Determine the (X, Y) coordinate at the center of the cell enclosing the given text.  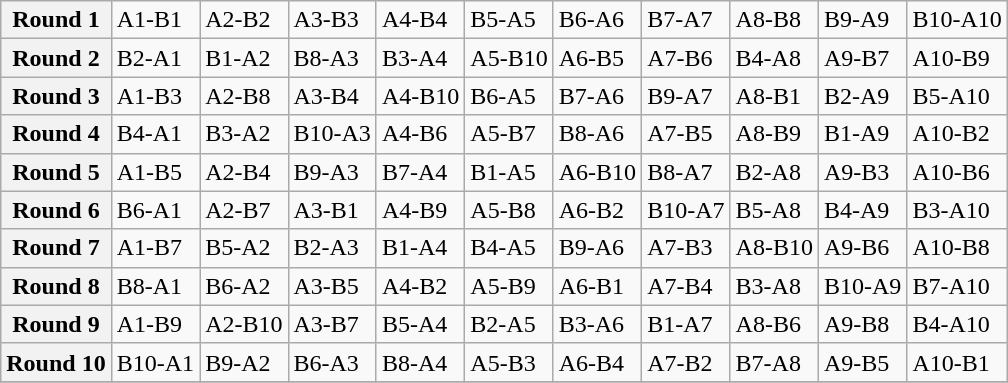
B9-A7 (686, 96)
B5-A10 (957, 96)
B4-A10 (957, 324)
A9-B6 (862, 248)
A10-B8 (957, 248)
B6-A3 (332, 362)
A2-B7 (244, 210)
B7-A4 (420, 172)
B6-A1 (155, 210)
A8-B1 (774, 96)
A5-B7 (509, 134)
A2-B2 (244, 20)
Round 1 (56, 20)
Round 2 (56, 58)
A6-B5 (597, 58)
Round 4 (56, 134)
B4-A5 (509, 248)
A3-B4 (332, 96)
B9-A3 (332, 172)
A6-B1 (597, 286)
B4-A9 (862, 210)
A8-B8 (774, 20)
A3-B3 (332, 20)
B2-A5 (509, 324)
A9-B7 (862, 58)
B5-A5 (509, 20)
B2-A1 (155, 58)
B8-A7 (686, 172)
A5-B3 (509, 362)
A3-B7 (332, 324)
B10-A9 (862, 286)
A1-B5 (155, 172)
B1-A7 (686, 324)
B10-A7 (686, 210)
B2-A8 (774, 172)
A1-B9 (155, 324)
B3-A8 (774, 286)
B1-A5 (509, 172)
Round 7 (56, 248)
A7-B6 (686, 58)
A9-B8 (862, 324)
A6-B4 (597, 362)
A3-B1 (332, 210)
B6-A2 (244, 286)
A1-B1 (155, 20)
B8-A4 (420, 362)
B10-A3 (332, 134)
Round 5 (56, 172)
B3-A6 (597, 324)
A9-B3 (862, 172)
B7-A8 (774, 362)
Round 6 (56, 210)
A3-B5 (332, 286)
B9-A9 (862, 20)
B7-A7 (686, 20)
B5-A8 (774, 210)
A1-B3 (155, 96)
A6-B2 (597, 210)
A4-B9 (420, 210)
B6-A6 (597, 20)
A5-B8 (509, 210)
B7-A10 (957, 286)
A8-B10 (774, 248)
B2-A9 (862, 96)
B9-A6 (597, 248)
A7-B4 (686, 286)
B6-A5 (509, 96)
A1-B7 (155, 248)
B5-A2 (244, 248)
A8-B6 (774, 324)
B3-A10 (957, 210)
B8-A1 (155, 286)
A4-B10 (420, 96)
B7-A6 (597, 96)
A4-B6 (420, 134)
Round 8 (56, 286)
B9-A2 (244, 362)
Round 9 (56, 324)
A5-B10 (509, 58)
A10-B2 (957, 134)
B8-A6 (597, 134)
A10-B9 (957, 58)
A5-B9 (509, 286)
A2-B4 (244, 172)
B2-A3 (332, 248)
B1-A2 (244, 58)
B3-A4 (420, 58)
B10-A10 (957, 20)
A7-B5 (686, 134)
A9-B5 (862, 362)
B5-A4 (420, 324)
A2-B8 (244, 96)
A2-B10 (244, 324)
A10-B1 (957, 362)
A4-B2 (420, 286)
A4-B4 (420, 20)
B4-A8 (774, 58)
A7-B3 (686, 248)
Round 10 (56, 362)
B1-A4 (420, 248)
A8-B9 (774, 134)
B10-A1 (155, 362)
B8-A3 (332, 58)
A6-B10 (597, 172)
A7-B2 (686, 362)
A10-B6 (957, 172)
B4-A1 (155, 134)
B1-A9 (862, 134)
B3-A2 (244, 134)
Round 3 (56, 96)
